Return [X, Y] of the center of cell containing provided text 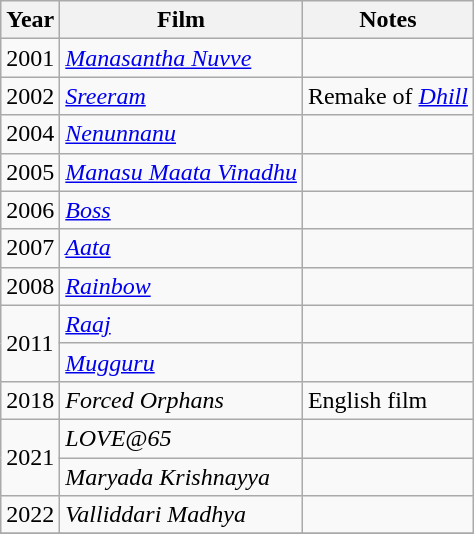
2007 [30, 248]
Rainbow [182, 286]
Year [30, 20]
Forced Orphans [182, 400]
Maryada Krishnayya [182, 477]
Notes [388, 20]
2021 [30, 457]
English film [388, 400]
Nenunnanu [182, 134]
Remake of Dhill [388, 96]
Valliddari Madhya [182, 515]
2004 [30, 134]
Film [182, 20]
Aata [182, 248]
2011 [30, 343]
Boss [182, 210]
LOVE@65 [182, 438]
Manasu Maata Vinadhu [182, 172]
Manasantha Nuvve [182, 58]
2002 [30, 96]
2018 [30, 400]
2008 [30, 286]
2001 [30, 58]
2005 [30, 172]
Sreeram [182, 96]
Raaj [182, 324]
2022 [30, 515]
2006 [30, 210]
Mugguru [182, 362]
